From the cell containing the given text, extract its center point as [X, Y] coordinate. 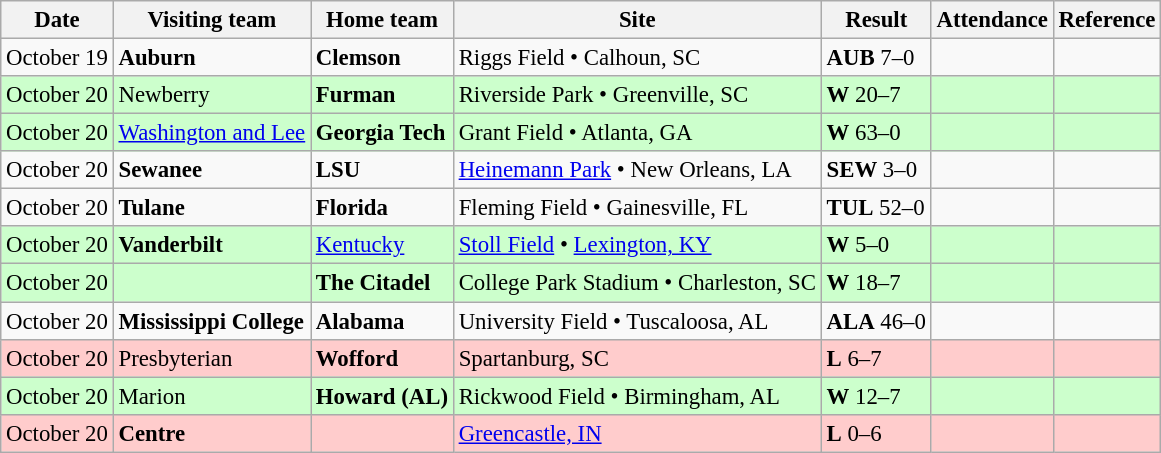
Stoll Field • Lexington, KY [637, 245]
Riggs Field • Calhoun, SC [637, 58]
Home team [382, 20]
Riverside Park • Greenville, SC [637, 95]
Visiting team [212, 20]
Vanderbilt [212, 245]
Furman [382, 95]
College Park Stadium • Charleston, SC [637, 283]
Kentucky [382, 245]
ALA 46–0 [876, 321]
Newberry [212, 95]
W 20–7 [876, 95]
Rickwood Field • Birmingham, AL [637, 396]
SEW 3–0 [876, 170]
Marion [212, 396]
AUB 7–0 [876, 58]
Howard (AL) [382, 396]
Tulane [212, 208]
L 6–7 [876, 358]
Presbyterian [212, 358]
W 5–0 [876, 245]
October 19 [57, 58]
Spartanburg, SC [637, 358]
Georgia Tech [382, 133]
Heinemann Park • New Orleans, LA [637, 170]
Attendance [992, 20]
Wofford [382, 358]
Reference [1107, 20]
Washington and Lee [212, 133]
Greencastle, IN [637, 433]
Florida [382, 208]
Date [57, 20]
Centre [212, 433]
The Citadel [382, 283]
W 63–0 [876, 133]
W 12–7 [876, 396]
LSU [382, 170]
Grant Field • Atlanta, GA [637, 133]
Mississippi College [212, 321]
University Field • Tuscaloosa, AL [637, 321]
L 0–6 [876, 433]
W 18–7 [876, 283]
Site [637, 20]
Clemson [382, 58]
TUL 52–0 [876, 208]
Alabama [382, 321]
Auburn [212, 58]
Fleming Field • Gainesville, FL [637, 208]
Sewanee [212, 170]
Result [876, 20]
